Locate the cell with the specified text and output its [x, y] center coordinate. 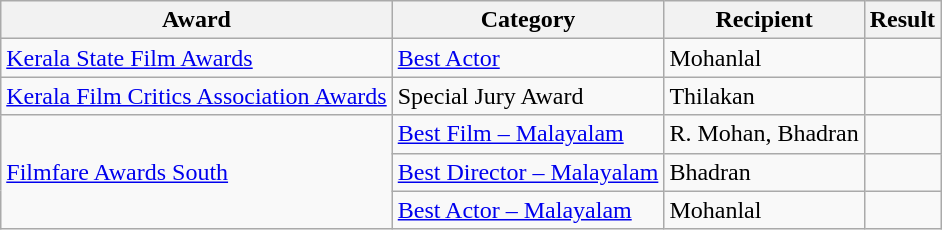
Best Actor – Malayalam [528, 210]
Best Director – Malayalam [528, 172]
Bhadran [764, 172]
Best Film – Malayalam [528, 134]
Category [528, 20]
Kerala State Film Awards [196, 58]
Best Actor [528, 58]
Kerala Film Critics Association Awards [196, 96]
Result [902, 20]
Filmfare Awards South [196, 172]
Thilakan [764, 96]
Special Jury Award [528, 96]
Award [196, 20]
R. Mohan, Bhadran [764, 134]
Recipient [764, 20]
